Detect which cell encompasses the target text, then output its (x, y) center coordinate. 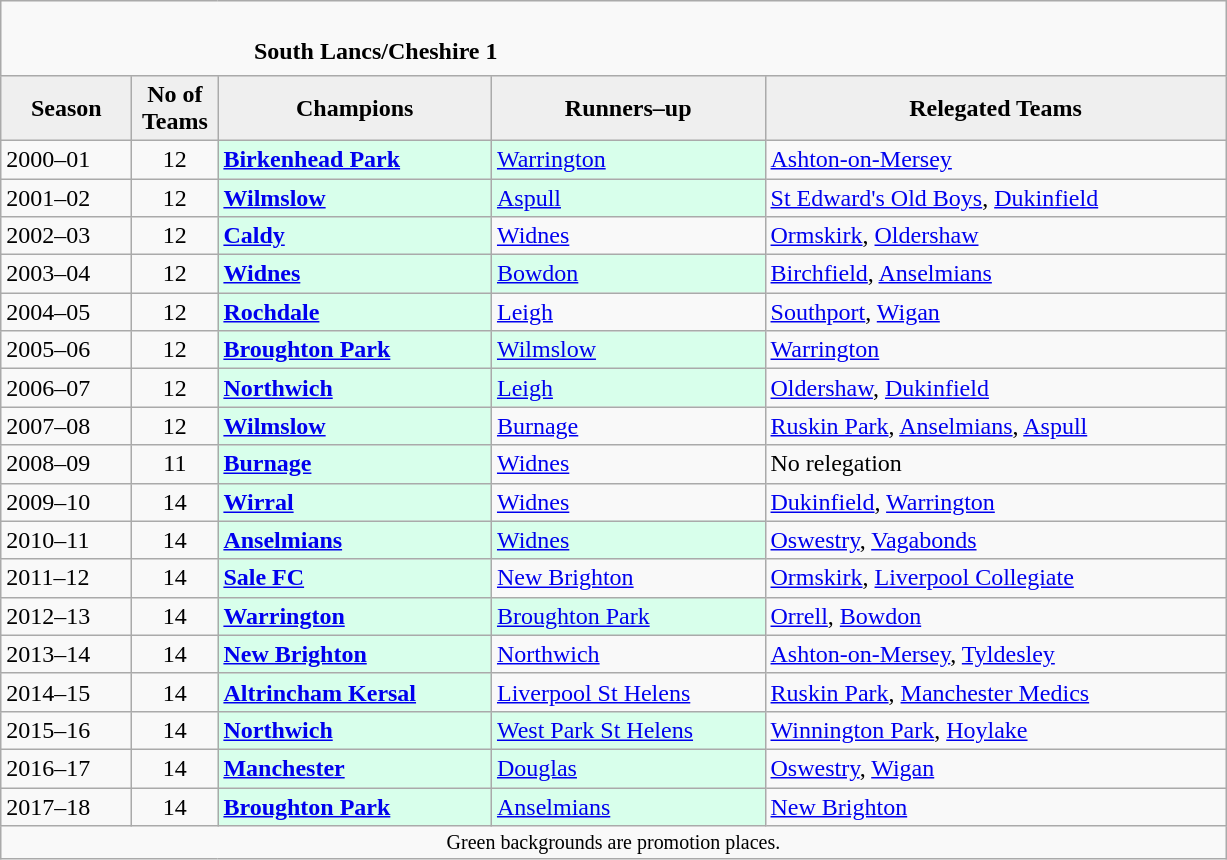
2013–14 (66, 654)
2006–07 (66, 388)
Oldershaw, Dukinfield (996, 388)
No of Teams (175, 108)
Runners–up (628, 108)
Champions (355, 108)
2004–05 (66, 312)
2014–15 (66, 692)
2012–13 (66, 616)
Rochdale (355, 312)
Ashton-on-Mersey, Tyldesley (996, 654)
2005–06 (66, 350)
Douglas (628, 768)
Aspull (628, 197)
2015–16 (66, 730)
2008–09 (66, 464)
Altrincham Kersal (355, 692)
Winnington Park, Hoylake (996, 730)
Birchfield, Anselmians (996, 274)
Ruskin Park, Anselmians, Aspull (996, 426)
Season (66, 108)
2010–11 (66, 540)
Dukinfield, Warrington (996, 502)
Ormskirk, Liverpool Collegiate (996, 578)
Caldy (355, 236)
Liverpool St Helens (628, 692)
Green backgrounds are promotion places. (614, 842)
Birkenhead Park (355, 159)
Bowdon (628, 274)
Sale FC (355, 578)
Ormskirk, Oldershaw (996, 236)
2016–17 (66, 768)
St Edward's Old Boys, Dukinfield (996, 197)
West Park St Helens (628, 730)
2000–01 (66, 159)
Ashton-on-Mersey (996, 159)
Southport, Wigan (996, 312)
No relegation (996, 464)
Orrell, Bowdon (996, 616)
Manchester (355, 768)
2009–10 (66, 502)
2001–02 (66, 197)
2003–04 (66, 274)
Ruskin Park, Manchester Medics (996, 692)
2007–08 (66, 426)
11 (175, 464)
Relegated Teams (996, 108)
2017–18 (66, 807)
2011–12 (66, 578)
2002–03 (66, 236)
Wirral (355, 502)
Oswestry, Wigan (996, 768)
Oswestry, Vagabonds (996, 540)
